Output the (X, Y) coordinate of the center of the cell containing the given text.  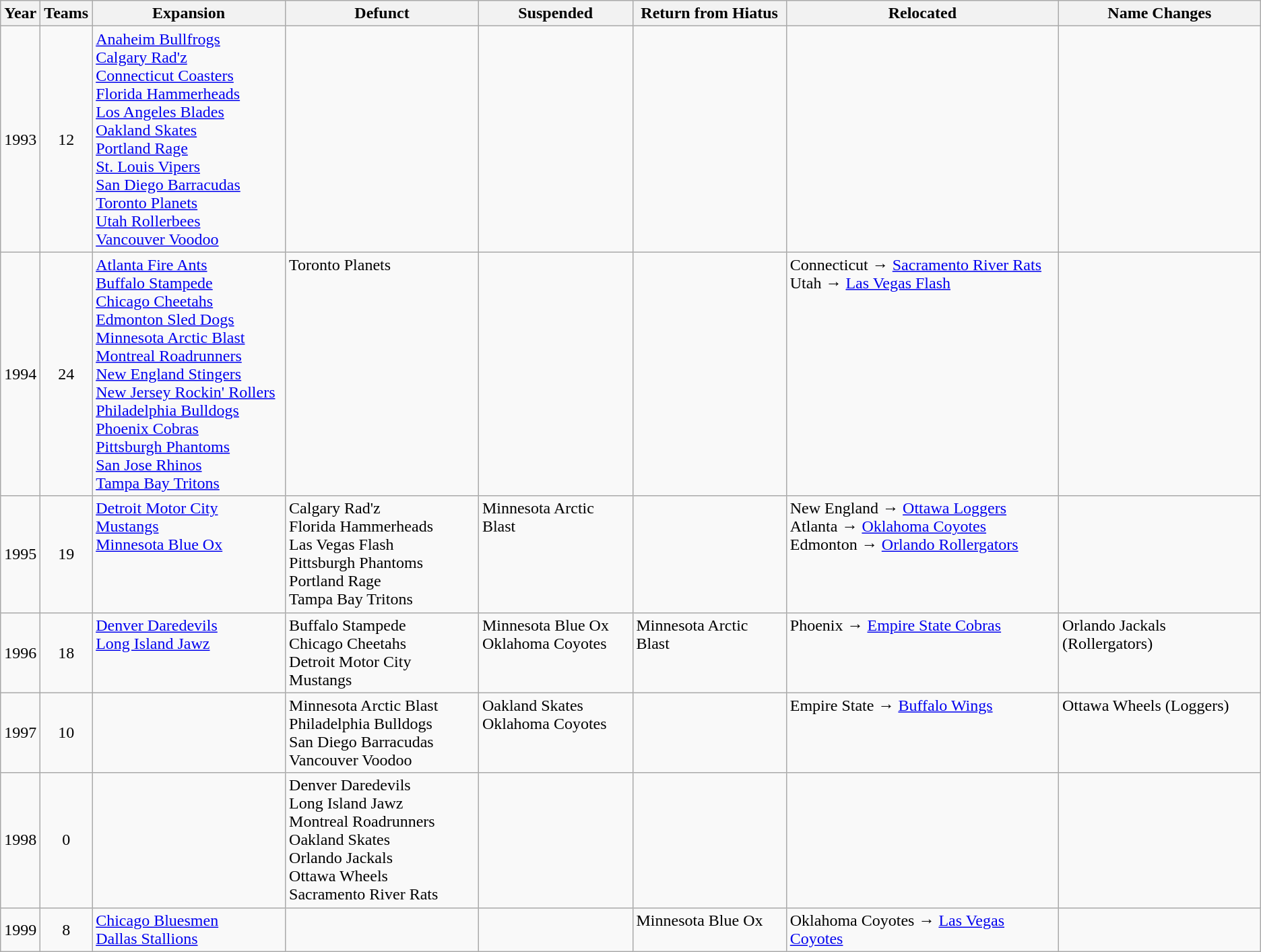
Return from Hiatus (709, 13)
Calgary Rad'zFlorida HammerheadsLas Vegas FlashPittsburgh PhantomsPortland RageTampa Bay Tritons (383, 554)
Minnesota Blue Ox (709, 930)
1997 (20, 733)
Defunct (383, 13)
1999 (20, 930)
Minnesota Arctic BlastPhiladelphia BulldogsSan Diego BarracudasVancouver Voodoo (383, 733)
Ottawa Wheels (Loggers) (1159, 733)
New England → Ottawa LoggersAtlanta → Oklahoma CoyotesEdmonton → Orlando Rollergators (922, 554)
Denver DaredevilsLong Island Jawz (189, 652)
Teams (66, 13)
19 (66, 554)
1994 (20, 374)
Phoenix → Empire State Cobras (922, 652)
1998 (20, 840)
12 (66, 139)
1993 (20, 139)
Buffalo StampedeChicago CheetahsDetroit Motor City Mustangs (383, 652)
1996 (20, 652)
Name Changes (1159, 13)
1995 (20, 554)
Expansion (189, 13)
Denver DaredevilsLong Island JawzMontreal RoadrunnersOakland SkatesOrlando JackalsOttawa WheelsSacramento River Rats (383, 840)
18 (66, 652)
Oakland SkatesOklahoma Coyotes (555, 733)
Detroit Motor City MustangsMinnesota Blue Ox (189, 554)
24 (66, 374)
8 (66, 930)
Toronto Planets (383, 374)
Connecticut → Sacramento River Rats Utah → Las Vegas Flash (922, 374)
Oklahoma Coyotes → Las Vegas Coyotes (922, 930)
Minnesota Blue OxOklahoma Coyotes (555, 652)
Suspended (555, 13)
Orlando Jackals (Rollergators) (1159, 652)
Empire State → Buffalo Wings (922, 733)
10 (66, 733)
0 (66, 840)
Relocated (922, 13)
Chicago BluesmenDallas Stallions (189, 930)
Year (20, 13)
